Locate the cell with the specified text and output its (x, y) center coordinate. 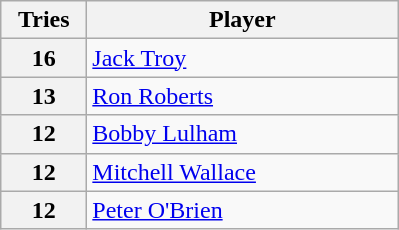
13 (44, 96)
16 (44, 58)
Mitchell Wallace (242, 172)
Tries (44, 20)
Bobby Lulham (242, 134)
Player (242, 20)
Ron Roberts (242, 96)
Peter O'Brien (242, 210)
Jack Troy (242, 58)
